Return (x, y) of the center of cell containing provided text 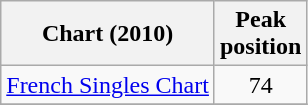
74 (260, 85)
Chart (2010) (108, 34)
Peakposition (260, 34)
French Singles Chart (108, 85)
